For the text-containing cell, return its midpoint in [X, Y] coordinate format. 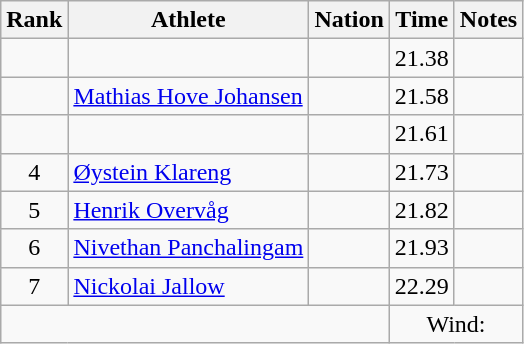
Øystein Klareng [188, 172]
21.73 [422, 172]
7 [34, 286]
Notes [488, 20]
Rank [34, 20]
21.61 [422, 134]
21.82 [422, 210]
Nivethan Panchalingam [188, 248]
Wind: [456, 324]
5 [34, 210]
4 [34, 172]
21.58 [422, 96]
21.93 [422, 248]
22.29 [422, 286]
Nation [349, 20]
Athlete [188, 20]
Time [422, 20]
21.38 [422, 58]
Henrik Overvåg [188, 210]
Mathias Hove Johansen [188, 96]
6 [34, 248]
Nickolai Jallow [188, 286]
